Return (X, Y) of the center of cell containing provided text 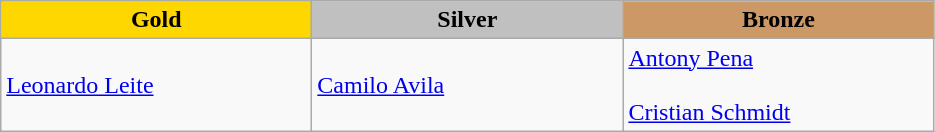
Camilo Avila (468, 85)
Bronze (778, 20)
Leonardo Leite (156, 85)
Antony PenaCristian Schmidt (778, 85)
Silver (468, 20)
Gold (156, 20)
